For the text-containing cell, return its midpoint in (x, y) coordinate format. 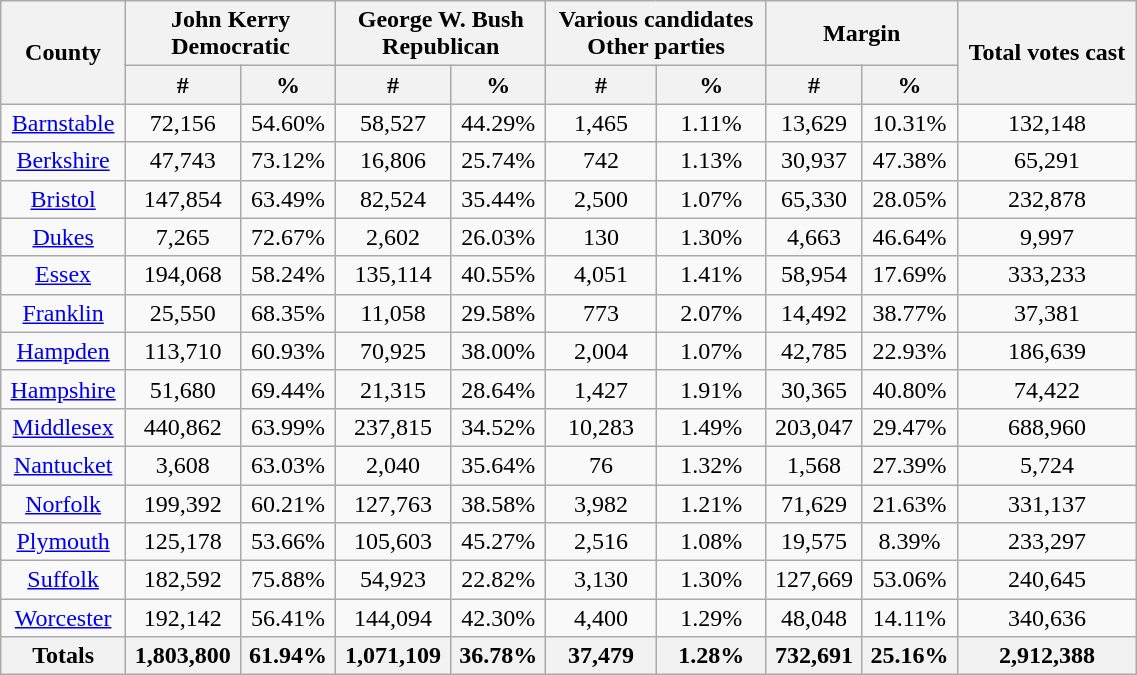
Various candidatesOther parties (656, 34)
1,427 (601, 389)
38.58% (498, 503)
16,806 (394, 161)
72,156 (182, 123)
37,479 (601, 656)
1.29% (711, 618)
56.41% (288, 618)
192,142 (182, 618)
29.47% (910, 427)
21,315 (394, 389)
742 (601, 161)
Bristol (64, 199)
4,051 (601, 275)
58,527 (394, 123)
54,923 (394, 580)
60.93% (288, 351)
773 (601, 313)
72.67% (288, 237)
22.82% (498, 580)
10,283 (601, 427)
186,639 (1047, 351)
2,516 (601, 542)
Nantucket (64, 465)
340,636 (1047, 618)
4,663 (814, 237)
14.11% (910, 618)
3,608 (182, 465)
125,178 (182, 542)
1,071,109 (394, 656)
13,629 (814, 123)
69.44% (288, 389)
Worcester (64, 618)
65,291 (1047, 161)
71,629 (814, 503)
182,592 (182, 580)
63.03% (288, 465)
44.29% (498, 123)
237,815 (394, 427)
135,114 (394, 275)
1.91% (711, 389)
14,492 (814, 313)
203,047 (814, 427)
Norfolk (64, 503)
Dukes (64, 237)
Essex (64, 275)
34.52% (498, 427)
Middlesex (64, 427)
333,233 (1047, 275)
132,148 (1047, 123)
21.63% (910, 503)
42,785 (814, 351)
63.99% (288, 427)
Barnstable (64, 123)
45.27% (498, 542)
Hampden (64, 351)
Plymouth (64, 542)
63.49% (288, 199)
11,058 (394, 313)
Franklin (64, 313)
61.94% (288, 656)
30,937 (814, 161)
38.00% (498, 351)
29.58% (498, 313)
73.12% (288, 161)
75.88% (288, 580)
51,680 (182, 389)
3,982 (601, 503)
68.35% (288, 313)
105,603 (394, 542)
30,365 (814, 389)
147,854 (182, 199)
Berkshire (64, 161)
5,724 (1047, 465)
1,568 (814, 465)
130 (601, 237)
1.41% (711, 275)
732,691 (814, 656)
7,265 (182, 237)
199,392 (182, 503)
47.38% (910, 161)
70,925 (394, 351)
Total votes cast (1047, 52)
82,524 (394, 199)
53.06% (910, 580)
42.30% (498, 618)
60.21% (288, 503)
35.44% (498, 199)
27.39% (910, 465)
127,763 (394, 503)
3,130 (601, 580)
10.31% (910, 123)
Suffolk (64, 580)
40.80% (910, 389)
1.13% (711, 161)
1,465 (601, 123)
36.78% (498, 656)
35.64% (498, 465)
144,094 (394, 618)
Margin (862, 34)
2.07% (711, 313)
County (64, 52)
76 (601, 465)
George W. BushRepublican (441, 34)
58,954 (814, 275)
1.49% (711, 427)
194,068 (182, 275)
240,645 (1047, 580)
26.03% (498, 237)
2,004 (601, 351)
8.39% (910, 542)
22.93% (910, 351)
38.77% (910, 313)
1.11% (711, 123)
1.28% (711, 656)
440,862 (182, 427)
Totals (64, 656)
233,297 (1047, 542)
48,048 (814, 618)
2,500 (601, 199)
25.16% (910, 656)
127,669 (814, 580)
Hampshire (64, 389)
74,422 (1047, 389)
28.05% (910, 199)
1.32% (711, 465)
331,137 (1047, 503)
17.69% (910, 275)
688,960 (1047, 427)
65,330 (814, 199)
2,912,388 (1047, 656)
28.64% (498, 389)
John KerryDemocratic (230, 34)
47,743 (182, 161)
40.55% (498, 275)
1,803,800 (182, 656)
58.24% (288, 275)
25.74% (498, 161)
19,575 (814, 542)
113,710 (182, 351)
2,602 (394, 237)
2,040 (394, 465)
25,550 (182, 313)
46.64% (910, 237)
37,381 (1047, 313)
1.21% (711, 503)
1.08% (711, 542)
54.60% (288, 123)
53.66% (288, 542)
4,400 (601, 618)
9,997 (1047, 237)
232,878 (1047, 199)
